Identify which cell holds the provided text, then report its (X, Y) central coordinate. 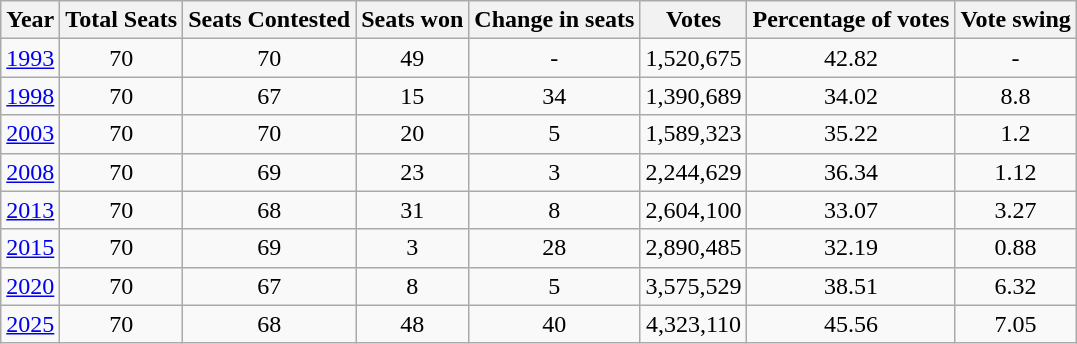
3,575,529 (694, 286)
1.12 (1016, 172)
48 (412, 324)
1998 (30, 96)
Vote swing (1016, 20)
2,890,485 (694, 248)
20 (412, 134)
4,323,110 (694, 324)
Seats won (412, 20)
34.02 (851, 96)
34 (554, 96)
Seats Contested (270, 20)
3.27 (1016, 210)
45.56 (851, 324)
2,604,100 (694, 210)
28 (554, 248)
2,244,629 (694, 172)
38.51 (851, 286)
Percentage of votes (851, 20)
1,390,689 (694, 96)
1,589,323 (694, 134)
8.8 (1016, 96)
2003 (30, 134)
1.2 (1016, 134)
33.07 (851, 210)
6.32 (1016, 286)
2025 (30, 324)
Year (30, 20)
15 (412, 96)
36.34 (851, 172)
2013 (30, 210)
1,520,675 (694, 58)
23 (412, 172)
42.82 (851, 58)
7.05 (1016, 324)
32.19 (851, 248)
31 (412, 210)
2020 (30, 286)
2015 (30, 248)
Votes (694, 20)
1993 (30, 58)
Total Seats (122, 20)
0.88 (1016, 248)
49 (412, 58)
40 (554, 324)
35.22 (851, 134)
Change in seats (554, 20)
2008 (30, 172)
